Scan for the cell matching the given text and deliver its [X, Y] coordinate at center. 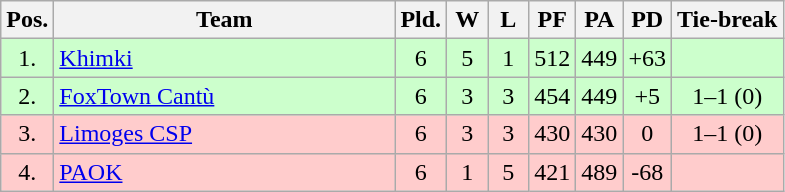
Khimki [224, 58]
PA [600, 20]
PAOK [224, 172]
4. [28, 172]
Limoges CSP [224, 134]
Team [224, 20]
Pld. [421, 20]
Tie-break [727, 20]
2. [28, 96]
489 [600, 172]
421 [552, 172]
W [468, 20]
PD [648, 20]
L [508, 20]
PF [552, 20]
-68 [648, 172]
3. [28, 134]
+63 [648, 58]
FoxTown Cantù [224, 96]
454 [552, 96]
Pos. [28, 20]
0 [648, 134]
+5 [648, 96]
512 [552, 58]
1. [28, 58]
